Scan for the cell matching the given text and deliver its [X, Y] coordinate at center. 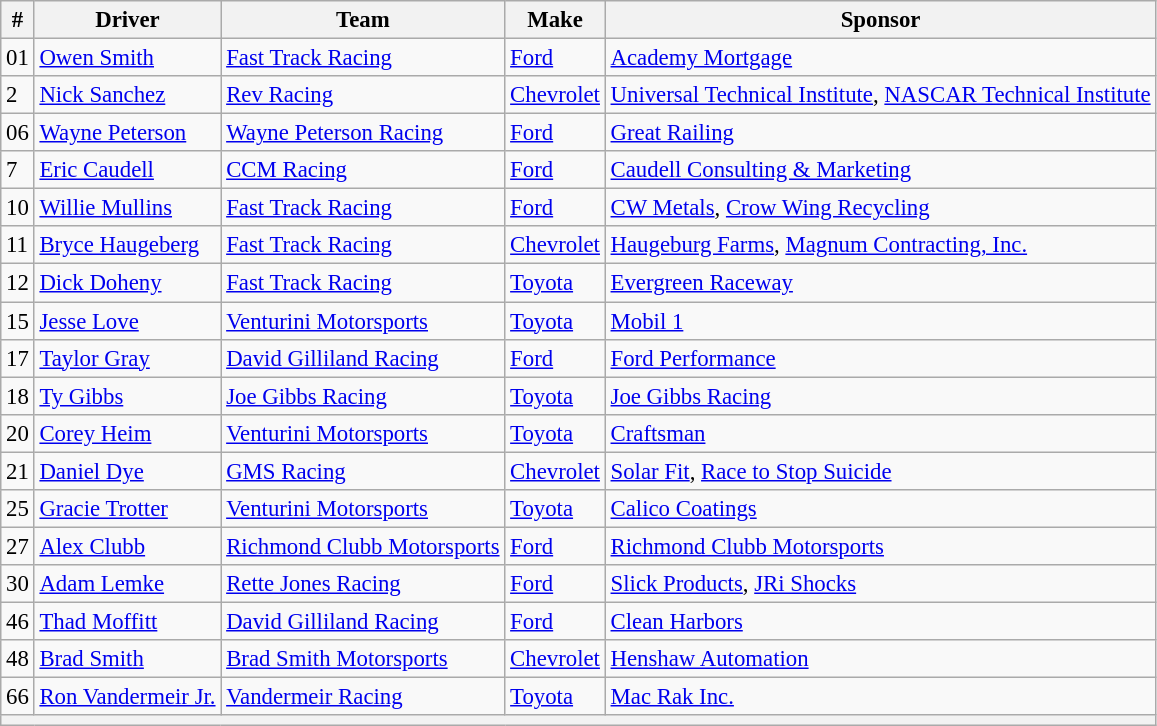
Bryce Haugeberg [128, 245]
Willie Mullins [128, 208]
Calico Coatings [880, 509]
Nick Sanchez [128, 95]
10 [18, 208]
Brad Smith Motorsports [363, 659]
Haugeburg Farms, Magnum Contracting, Inc. [880, 245]
Great Railing [880, 133]
48 [18, 659]
15 [18, 321]
Make [555, 20]
Ron Vandermeir Jr. [128, 697]
06 [18, 133]
01 [18, 58]
Vandermeir Racing [363, 697]
# [18, 20]
Mobil 1 [880, 321]
Corey Heim [128, 433]
Caudell Consulting & Marketing [880, 170]
Adam Lemke [128, 584]
Owen Smith [128, 58]
Brad Smith [128, 659]
Jesse Love [128, 321]
Ford Performance [880, 358]
CW Metals, Crow Wing Recycling [880, 208]
30 [18, 584]
66 [18, 697]
Sponsor [880, 20]
21 [18, 471]
11 [18, 245]
Henshaw Automation [880, 659]
27 [18, 546]
Wayne Peterson Racing [363, 133]
Universal Technical Institute, NASCAR Technical Institute [880, 95]
Rev Racing [363, 95]
Clean Harbors [880, 621]
Driver [128, 20]
Daniel Dye [128, 471]
Rette Jones Racing [363, 584]
Alex Clubb [128, 546]
Ty Gibbs [128, 396]
2 [18, 95]
Dick Doheny [128, 283]
Thad Moffitt [128, 621]
Craftsman [880, 433]
Solar Fit, Race to Stop Suicide [880, 471]
18 [18, 396]
Wayne Peterson [128, 133]
20 [18, 433]
Mac Rak Inc. [880, 697]
46 [18, 621]
GMS Racing [363, 471]
12 [18, 283]
25 [18, 509]
Slick Products, JRi Shocks [880, 584]
7 [18, 170]
Evergreen Raceway [880, 283]
Team [363, 20]
Taylor Gray [128, 358]
17 [18, 358]
Gracie Trotter [128, 509]
Academy Mortgage [880, 58]
CCM Racing [363, 170]
Eric Caudell [128, 170]
